For the text-containing cell, return its midpoint in (X, Y) coordinate format. 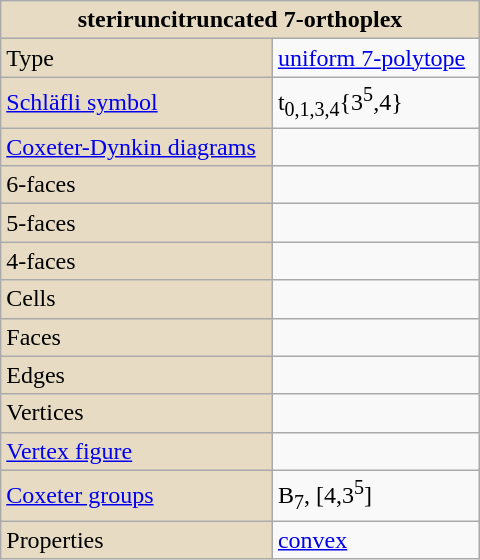
B7, [4,35] (376, 496)
Cells (137, 299)
Vertices (137, 413)
6-faces (137, 185)
Edges (137, 375)
steriruncitruncated 7-orthoplex (240, 20)
uniform 7-polytope (376, 58)
Schläfli symbol (137, 102)
Vertex figure (137, 451)
convex (376, 540)
Properties (137, 540)
Faces (137, 337)
t0,1,3,4{35,4} (376, 102)
4-faces (137, 261)
Coxeter groups (137, 496)
Type (137, 58)
5-faces (137, 223)
Coxeter-Dynkin diagrams (137, 147)
